Output the [x, y] coordinate of the center of the cell containing the given text.  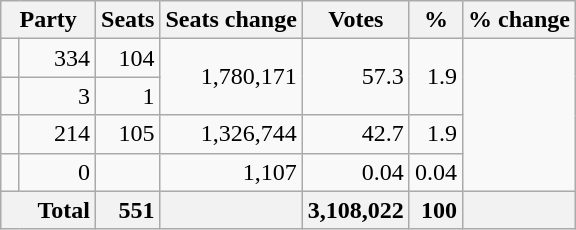
0 [58, 172]
Seats change [231, 20]
334 [58, 58]
Total [48, 210]
3,108,022 [356, 210]
104 [128, 58]
1 [128, 96]
57.3 [356, 77]
42.7 [356, 134]
551 [128, 210]
1,780,171 [231, 77]
1,326,744 [231, 134]
Votes [356, 20]
105 [128, 134]
1,107 [231, 172]
3 [58, 96]
Party [48, 20]
100 [436, 210]
% [436, 20]
Seats [128, 20]
% change [518, 20]
214 [58, 134]
